Output the [X, Y] coordinate of the center of the cell containing the given text.  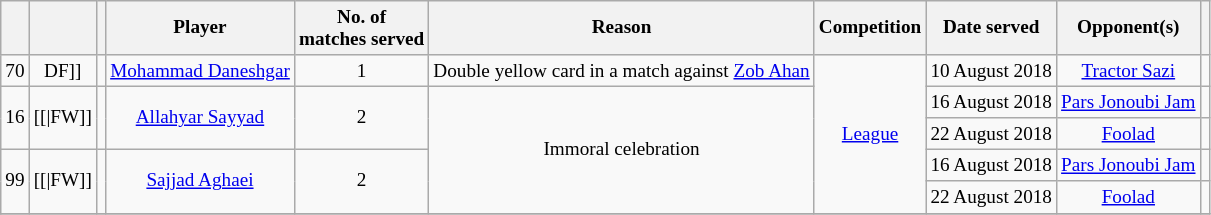
Tractor Sazi [1129, 71]
Competition [870, 28]
99 [15, 182]
No. of matches served [361, 28]
Double yellow card in a match against Zob Ahan [622, 71]
Immoral celebration [622, 150]
Mohammad Daneshgar [200, 71]
Sajjad Aghaei [200, 182]
10 August 2018 [992, 71]
1 [361, 71]
70 [15, 71]
Date served [992, 28]
Opponent(s) [1129, 28]
Player [200, 28]
DF]] [62, 71]
16 [15, 118]
Reason [622, 28]
League [870, 134]
Allahyar Sayyad [200, 118]
